Extract the [X, Y] coordinate from the center of the cell holding the provided text.  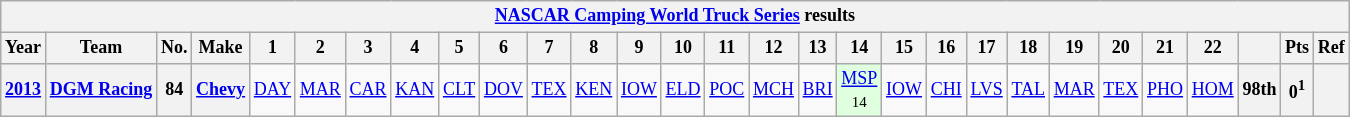
Chevy [221, 90]
NASCAR Camping World Truck Series results [675, 16]
8 [594, 48]
84 [174, 90]
KEN [594, 90]
Pts [1298, 48]
Make [221, 48]
2013 [24, 90]
15 [904, 48]
CLT [460, 90]
11 [727, 48]
DGM Racing [100, 90]
2 [320, 48]
MCH [774, 90]
98th [1260, 90]
TAL [1028, 90]
DAY [272, 90]
1 [272, 48]
17 [986, 48]
CAR [368, 90]
14 [860, 48]
POC [727, 90]
5 [460, 48]
19 [1074, 48]
4 [415, 48]
01 [1298, 90]
PHO [1166, 90]
21 [1166, 48]
13 [818, 48]
10 [683, 48]
22 [1212, 48]
Ref [1331, 48]
7 [549, 48]
9 [640, 48]
CHI [946, 90]
3 [368, 48]
20 [1121, 48]
BRI [818, 90]
MSP14 [860, 90]
DOV [504, 90]
16 [946, 48]
KAN [415, 90]
LVS [986, 90]
18 [1028, 48]
Year [24, 48]
12 [774, 48]
Team [100, 48]
HOM [1212, 90]
ELD [683, 90]
6 [504, 48]
No. [174, 48]
